Identify which cell holds the provided text, then report its (x, y) central coordinate. 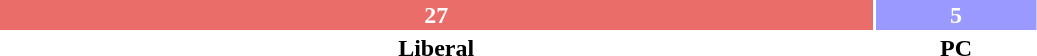
27 (436, 15)
5 (956, 15)
